Provide the (X, Y) coordinate of the cell's center where the given text is located.  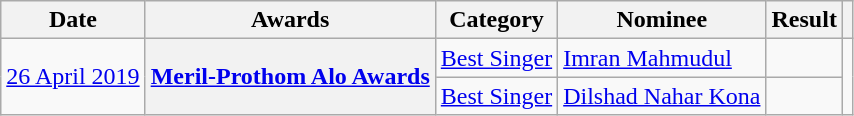
Dilshad Nahar Kona (662, 96)
Imran Mahmudul (662, 58)
Awards (290, 20)
Category (496, 20)
Meril-Prothom Alo Awards (290, 77)
Date (73, 20)
26 April 2019 (73, 77)
Nominee (662, 20)
Result (804, 20)
